Return (x, y) of the center of cell containing provided text 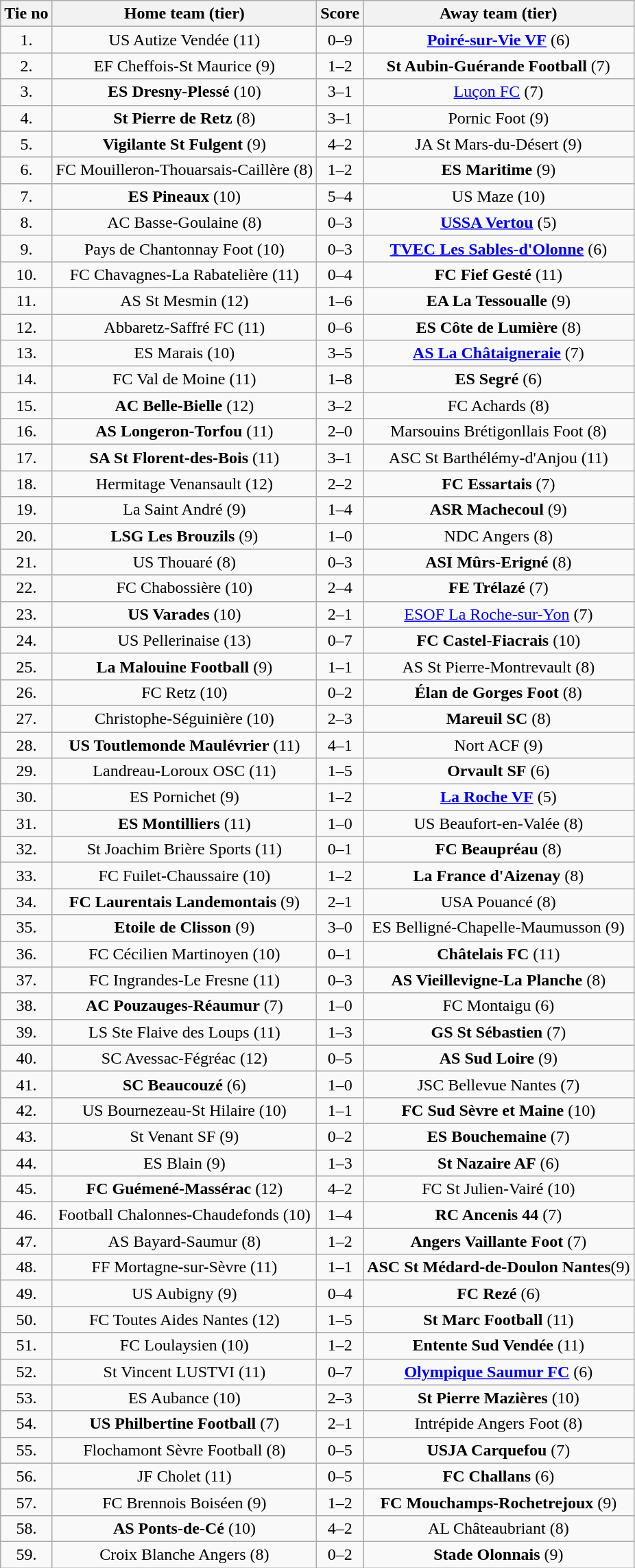
GS St Sébastien (7) (499, 1032)
La Malouine Football (9) (184, 666)
21. (26, 562)
3–0 (340, 928)
53. (26, 1398)
15. (26, 406)
54. (26, 1424)
LS Ste Flaive des Loups (11) (184, 1032)
23. (26, 614)
FC Montaigu (6) (499, 1006)
39. (26, 1032)
FC Challans (6) (499, 1476)
FC Beaupréau (8) (499, 850)
La France d'Aizenay (8) (499, 876)
Élan de Gorges Foot (8) (499, 692)
ES Pornichet (9) (184, 797)
30. (26, 797)
3. (26, 92)
FC St Julien-Vairé (10) (499, 1189)
17. (26, 458)
US Toutlemonde Maulévrier (11) (184, 745)
10. (26, 274)
St Pierre Mazières (10) (499, 1398)
Score (340, 14)
58. (26, 1528)
FC Mouchamps-Rochetrejoux (9) (499, 1502)
47. (26, 1241)
Mareuil SC (8) (499, 718)
4. (26, 118)
38. (26, 1006)
2–4 (340, 588)
FC Castel-Fiacrais (10) (499, 640)
Tie no (26, 14)
37. (26, 980)
52. (26, 1372)
Abbaretz-Saffré FC (11) (184, 327)
1. (26, 40)
Olympique Saumur FC (6) (499, 1372)
St Venant SF (9) (184, 1136)
13. (26, 353)
FE Trélazé (7) (499, 588)
St Nazaire AF (6) (499, 1163)
Croix Blanche Angers (8) (184, 1554)
ES Aubance (10) (184, 1398)
50. (26, 1320)
FC Mouilleron-Thouarsais-Caillère (8) (184, 170)
ES Pineaux (10) (184, 196)
32. (26, 850)
AC Pouzauges-Réaumur (7) (184, 1006)
24. (26, 640)
JA St Mars-du-Désert (9) (499, 144)
Football Chalonnes-Chaudefonds (10) (184, 1215)
ES Maritime (9) (499, 170)
FC Brennois Boiséen (9) (184, 1502)
56. (26, 1476)
Away team (tier) (499, 14)
43. (26, 1136)
1–6 (340, 301)
36. (26, 954)
16. (26, 432)
0–9 (340, 40)
EF Cheffois-St Maurice (9) (184, 66)
57. (26, 1502)
25. (26, 666)
Entente Sud Vendée (11) (499, 1346)
Intrépide Angers Foot (8) (499, 1424)
9. (26, 248)
FC Fuilet-Chaussaire (10) (184, 876)
USA Pouancé (8) (499, 902)
ES Blain (9) (184, 1163)
7. (26, 196)
USJA Carquefou (7) (499, 1450)
2. (26, 66)
11. (26, 301)
FC Val de Moine (11) (184, 379)
2–0 (340, 432)
US Pellerinaise (13) (184, 640)
34. (26, 902)
3–2 (340, 406)
NDC Angers (8) (499, 536)
27. (26, 718)
8. (26, 222)
Landreau-Loroux OSC (11) (184, 771)
12. (26, 327)
US Maze (10) (499, 196)
28. (26, 745)
RC Ancenis 44 (7) (499, 1215)
ES Belligné-Chapelle-Maumusson (9) (499, 928)
48. (26, 1267)
EA La Tessoualle (9) (499, 301)
St Aubin-Guérande Football (7) (499, 66)
51. (26, 1346)
18. (26, 484)
22. (26, 588)
AS Bayard-Saumur (8) (184, 1241)
FC Toutes Aides Nantes (12) (184, 1320)
5–4 (340, 196)
41. (26, 1084)
0–6 (340, 327)
FC Chabossière (10) (184, 588)
FC Fief Gesté (11) (499, 274)
SC Beaucouzé (6) (184, 1084)
42. (26, 1110)
ASC St Médard-de-Doulon Nantes(9) (499, 1267)
Châtelais FC (11) (499, 954)
FC Guémené-Massérac (12) (184, 1189)
St Joachim Brière Sports (11) (184, 850)
JF Cholet (11) (184, 1476)
St Vincent LUSTVI (11) (184, 1372)
ES Marais (10) (184, 353)
US Bournezeau-St Hilaire (10) (184, 1110)
USSA Vertou (5) (499, 222)
TVEC Les Sables-d'Olonne (6) (499, 248)
55. (26, 1450)
AS St Pierre-Montrevault (8) (499, 666)
40. (26, 1058)
Pornic Foot (9) (499, 118)
46. (26, 1215)
Poiré-sur-Vie VF (6) (499, 40)
La Roche VF (5) (499, 797)
Christophe-Séguinière (10) (184, 718)
49. (26, 1294)
59. (26, 1554)
5. (26, 144)
Flochamont Sèvre Football (8) (184, 1450)
29. (26, 771)
US Philbertine Football (7) (184, 1424)
ES Segré (6) (499, 379)
FC Achards (8) (499, 406)
Vigilante St Fulgent (9) (184, 144)
ES Montilliers (11) (184, 823)
US Beaufort-en-Valée (8) (499, 823)
US Thouaré (8) (184, 562)
US Varades (10) (184, 614)
La Saint André (9) (184, 510)
AS Sud Loire (9) (499, 1058)
6. (26, 170)
St Pierre de Retz (8) (184, 118)
19. (26, 510)
Marsouins Brétigonllais Foot (8) (499, 432)
ES Dresny-Plessé (10) (184, 92)
FC Chavagnes-La Rabatelière (11) (184, 274)
AS La Châtaigneraie (7) (499, 353)
FC Essartais (7) (499, 484)
26. (26, 692)
JSC Bellevue Nantes (7) (499, 1084)
2–2 (340, 484)
AC Basse-Goulaine (8) (184, 222)
AS Longeron-Torfou (11) (184, 432)
Stade Olonnais (9) (499, 1554)
US Autize Vendée (11) (184, 40)
St Marc Football (11) (499, 1320)
AC Belle-Bielle (12) (184, 406)
AS Vieillevigne-La Planche (8) (499, 980)
44. (26, 1163)
US Aubigny (9) (184, 1294)
FC Rezé (6) (499, 1294)
45. (26, 1189)
SA St Florent-des-Bois (11) (184, 458)
ES Côte de Lumière (8) (499, 327)
31. (26, 823)
AS St Mesmin (12) (184, 301)
FC Sud Sèvre et Maine (10) (499, 1110)
Home team (tier) (184, 14)
Luçon FC (7) (499, 92)
FC Loulaysien (10) (184, 1346)
Pays de Chantonnay Foot (10) (184, 248)
Angers Vaillante Foot (7) (499, 1241)
1–8 (340, 379)
ES Bouchemaine (7) (499, 1136)
FC Retz (10) (184, 692)
ESOF La Roche-sur-Yon (7) (499, 614)
4–1 (340, 745)
Etoile de Clisson (9) (184, 928)
33. (26, 876)
ASI Mûrs-Erigné (8) (499, 562)
FC Ingrandes-Le Fresne (11) (184, 980)
FC Laurentais Landemontais (9) (184, 902)
14. (26, 379)
FC Cécilien Martinoyen (10) (184, 954)
ASC St Barthélémy-d'Anjou (11) (499, 458)
AS Ponts-de-Cé (10) (184, 1528)
Orvault SF (6) (499, 771)
SC Avessac-Fégréac (12) (184, 1058)
Hermitage Venansault (12) (184, 484)
Nort ACF (9) (499, 745)
ASR Machecoul (9) (499, 510)
3–5 (340, 353)
FF Mortagne-sur-Sèvre (11) (184, 1267)
35. (26, 928)
LSG Les Brouzils (9) (184, 536)
20. (26, 536)
AL Châteaubriant (8) (499, 1528)
